Locate the cell with the specified text and output its (X, Y) center coordinate. 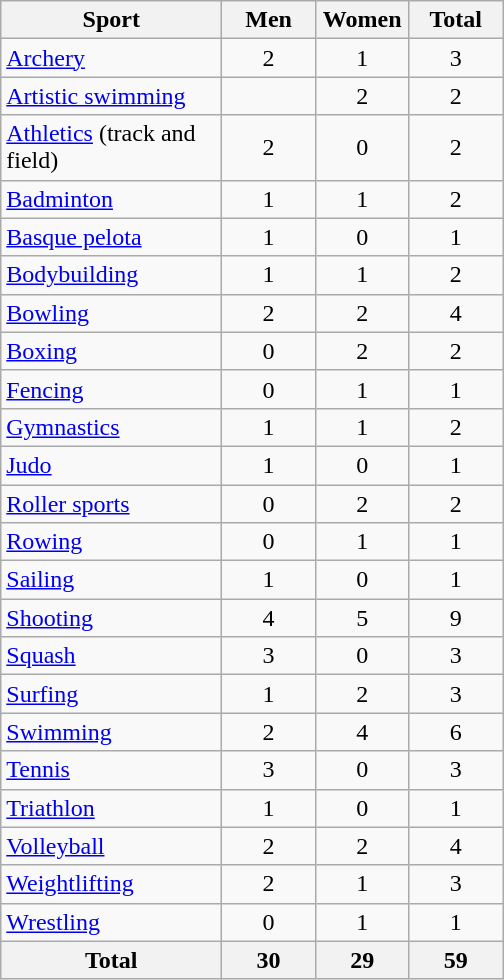
30 (269, 960)
Swimming (112, 732)
Tennis (112, 770)
Bodybuilding (112, 275)
Athletics (track and field) (112, 148)
59 (456, 960)
Weightlifting (112, 884)
Volleyball (112, 846)
Artistic swimming (112, 96)
Men (269, 20)
Badminton (112, 199)
Basque pelota (112, 237)
Triathlon (112, 808)
Bowling (112, 313)
Wrestling (112, 922)
9 (456, 618)
Fencing (112, 389)
Sport (112, 20)
Judo (112, 465)
Surfing (112, 694)
Shooting (112, 618)
Sailing (112, 580)
Women (362, 20)
5 (362, 618)
29 (362, 960)
Roller sports (112, 503)
Gymnastics (112, 427)
Squash (112, 656)
6 (456, 732)
Boxing (112, 351)
Archery (112, 58)
Rowing (112, 542)
